Determine the (x, y) coordinate at the center of the cell enclosing the given text.  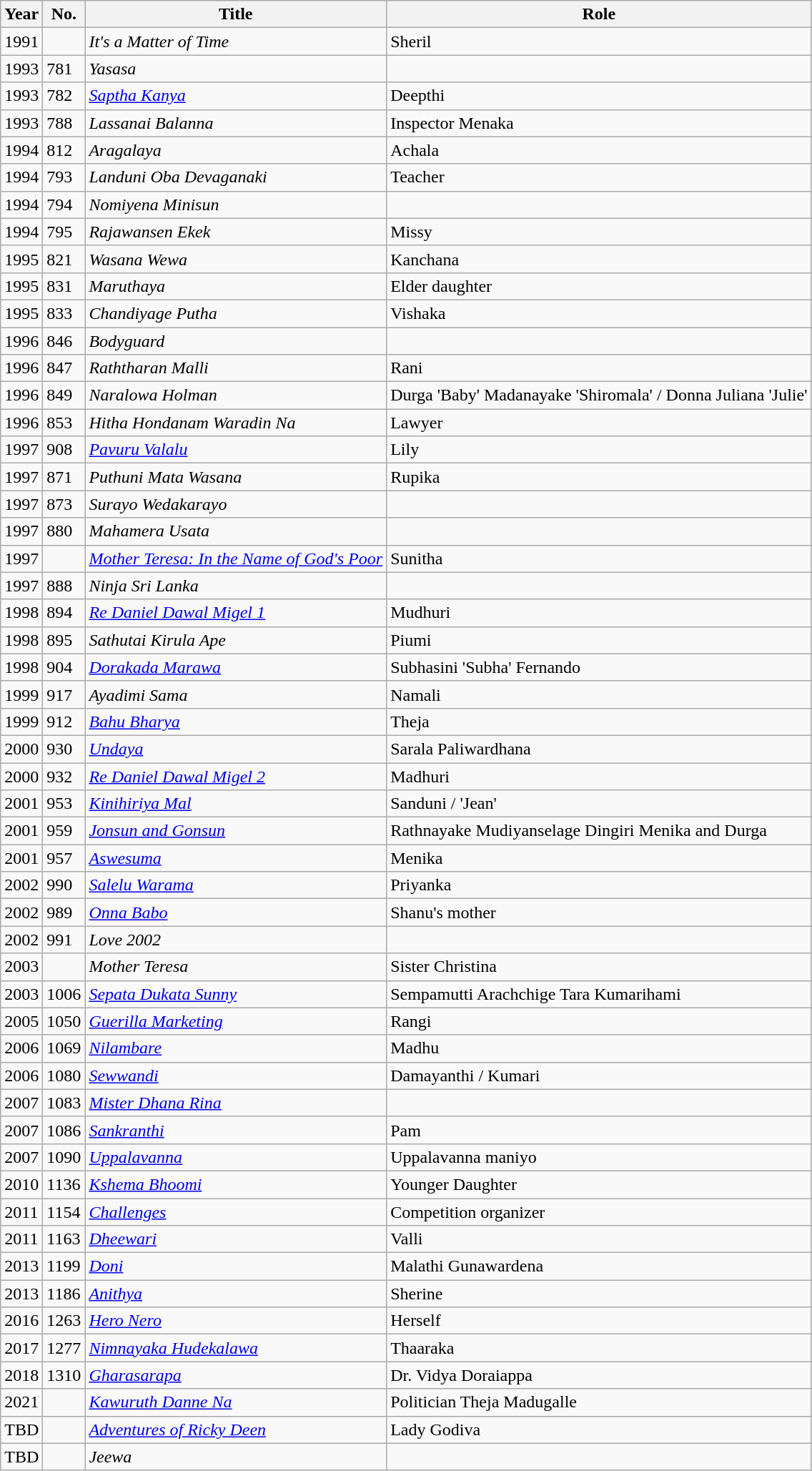
Aragalaya (236, 150)
1310 (64, 1375)
Jeewa (236, 1457)
Namali (599, 694)
Lady Godiva (599, 1430)
1136 (64, 1184)
Puthuni Mata Wasana (236, 477)
Role (599, 14)
Yasasa (236, 69)
Raththaran Malli (236, 368)
788 (64, 123)
953 (64, 804)
Uppalavanna maniyo (599, 1157)
Dheewari (236, 1239)
Aswesuma (236, 858)
Jonsun and Gonsun (236, 831)
Sathutai Kirula Ape (236, 640)
Dr. Vidya Doraiappa (599, 1375)
Elder daughter (599, 286)
Politician Theja Madugalle (599, 1402)
Damayanthi / Kumari (599, 1076)
Sewwandi (236, 1076)
990 (64, 885)
Anithya (236, 1294)
Lawyer (599, 423)
Menika (599, 858)
782 (64, 96)
Chandiyage Putha (236, 313)
Dorakada Marawa (236, 667)
895 (64, 640)
957 (64, 858)
Lily (599, 450)
1086 (64, 1130)
Rathnayake Mudiyanselage Dingiri Menika and Durga (599, 831)
Sarala Paliwardhana (599, 749)
Durga 'Baby' Madanayake 'Shiromala' / Donna Juliana 'Julie' (599, 395)
Saptha Kanya (236, 96)
Ninja Sri Lanka (236, 586)
794 (64, 205)
1050 (64, 1021)
908 (64, 450)
Sepata Dukata Sunny (236, 994)
Gharasarapa (236, 1375)
Bodyguard (236, 341)
904 (64, 667)
Sunitha (599, 559)
Re Daniel Dawal Migel 2 (236, 776)
Achala (599, 150)
Sankranthi (236, 1130)
Pam (599, 1130)
Lassanai Balanna (236, 123)
Landuni Oba Devaganaki (236, 177)
2021 (21, 1402)
Missy (599, 232)
1080 (64, 1076)
Re Daniel Dawal Migel 1 (236, 613)
1186 (64, 1294)
It's a Matter of Time (236, 41)
Sanduni / 'Jean' (599, 804)
Sherine (599, 1294)
1154 (64, 1212)
795 (64, 232)
894 (64, 613)
888 (64, 586)
1083 (64, 1103)
2018 (21, 1375)
Kawuruth Danne Na (236, 1402)
Madhu (599, 1048)
Kinihiriya Mal (236, 804)
Uppalavanna (236, 1157)
Mother Teresa (236, 967)
793 (64, 177)
Priyanka (599, 885)
Theja (599, 722)
Herself (599, 1321)
Mahamera Usata (236, 531)
1991 (21, 41)
Kanchana (599, 259)
833 (64, 313)
2005 (21, 1021)
No. (64, 14)
930 (64, 749)
Sempamutti Arachchige Tara Kumarihami (599, 994)
989 (64, 912)
Madhuri (599, 776)
1090 (64, 1157)
Teacher (599, 177)
849 (64, 395)
Rajawansen Ekek (236, 232)
Kshema Bhoomi (236, 1184)
Pavuru Valalu (236, 450)
Sister Christina (599, 967)
Nimnayaka Hudekalawa (236, 1348)
846 (64, 341)
Doni (236, 1266)
Naralowa Holman (236, 395)
Subhasini 'Subha' Fernando (599, 667)
Nomiyena Minisun (236, 205)
Wasana Wewa (236, 259)
Mother Teresa: In the Name of God's Poor (236, 559)
Valli (599, 1239)
2017 (21, 1348)
Hitha Hondanam Waradin Na (236, 423)
959 (64, 831)
Nilambare (236, 1048)
Year (21, 14)
1163 (64, 1239)
Bahu Bharya (236, 722)
Undaya (236, 749)
Rani (599, 368)
Love 2002 (236, 940)
Surayo Wedakarayo (236, 504)
Shanu's mother (599, 912)
812 (64, 150)
Guerilla Marketing (236, 1021)
821 (64, 259)
Sheril (599, 41)
991 (64, 940)
Younger Daughter (599, 1184)
853 (64, 423)
Deepthi (599, 96)
Thaaraka (599, 1348)
Competition organizer (599, 1212)
Challenges (236, 1212)
831 (64, 286)
2010 (21, 1184)
Mudhuri (599, 613)
Inspector Menaka (599, 123)
912 (64, 722)
Malathi Gunawardena (599, 1266)
Onna Babo (236, 912)
Maruthaya (236, 286)
932 (64, 776)
Salelu Warama (236, 885)
Piumi (599, 640)
Rangi (599, 1021)
880 (64, 531)
2016 (21, 1321)
Adventures of Ricky Deen (236, 1430)
871 (64, 477)
Rupika (599, 477)
917 (64, 694)
Ayadimi Sama (236, 694)
Hero Nero (236, 1321)
Mister Dhana Rina (236, 1103)
1069 (64, 1048)
1277 (64, 1348)
Vishaka (599, 313)
Title (236, 14)
1263 (64, 1321)
1199 (64, 1266)
1006 (64, 994)
781 (64, 69)
847 (64, 368)
873 (64, 504)
